Capture the cell that displays the provided text and extract its (X, Y) central coordinate. 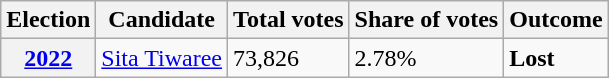
2.78% (426, 58)
Lost (556, 58)
Share of votes (426, 20)
Outcome (556, 20)
Candidate (162, 20)
2022 (48, 58)
Sita Tiwaree (162, 58)
Total votes (289, 20)
73,826 (289, 58)
Election (48, 20)
